Scan for the cell matching the given text and deliver its [X, Y] coordinate at center. 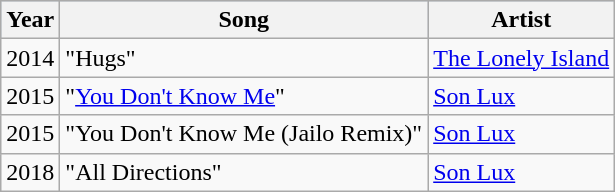
"You Don't Know Me" [244, 96]
Artist [522, 20]
2014 [30, 58]
Song [244, 20]
"Hugs" [244, 58]
"All Directions" [244, 172]
Year [30, 20]
"You Don't Know Me (Jailo Remix)" [244, 134]
2018 [30, 172]
The Lonely Island [522, 58]
